Provide the [x, y] coordinate of the cell's center where the given text is located.  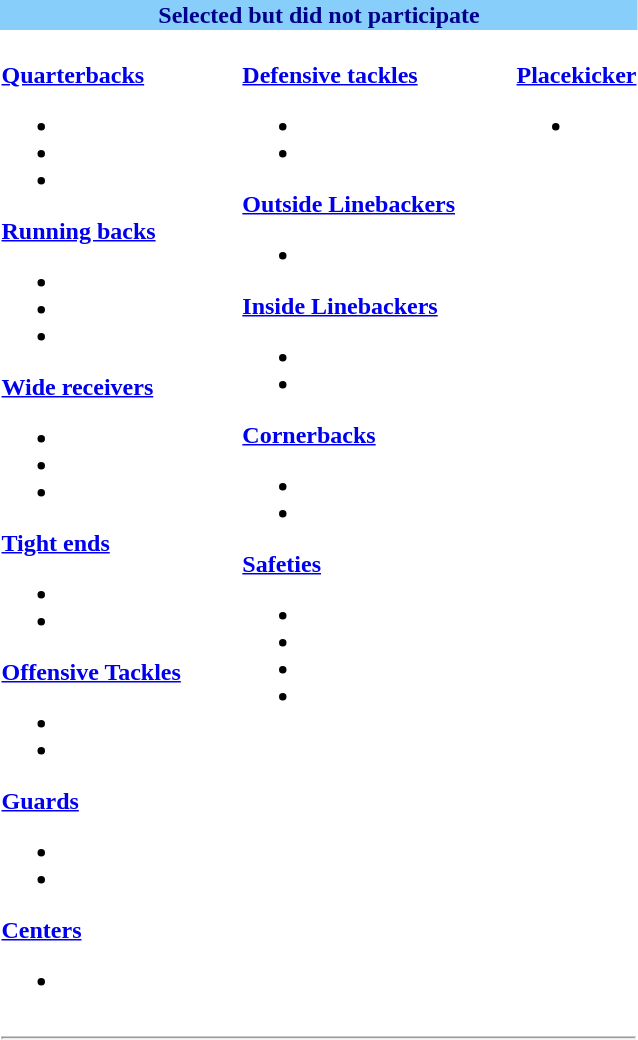
Selected but did not participate [319, 15]
Placekicker [576, 526]
Defensive tackles Outside Linebackers Inside Linebackers Cornerbacks Safeties [349, 526]
Quarterbacks Running backs Wide receivers Tight ends Offensive Tackles Guards Centers [91, 526]
